Capture the cell that displays the provided text and extract its (X, Y) central coordinate. 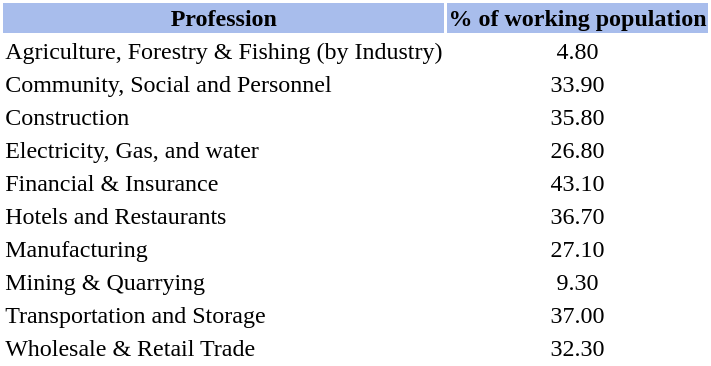
Agriculture, Forestry & Fishing (by Industry) (224, 51)
32.30 (578, 348)
37.00 (578, 315)
33.90 (578, 84)
Electricity, Gas, and water (224, 150)
26.80 (578, 150)
Mining & Quarrying (224, 282)
9.30 (578, 282)
Wholesale & Retail Trade (224, 348)
Community, Social and Personnel (224, 84)
43.10 (578, 183)
4.80 (578, 51)
27.10 (578, 249)
Construction (224, 117)
Financial & Insurance (224, 183)
36.70 (578, 216)
% of working population (578, 18)
Manufacturing (224, 249)
Transportation and Storage (224, 315)
Profession (224, 18)
Hotels and Restaurants (224, 216)
35.80 (578, 117)
